Search for the cell housing the specified text and yield its [X, Y] center coordinate. 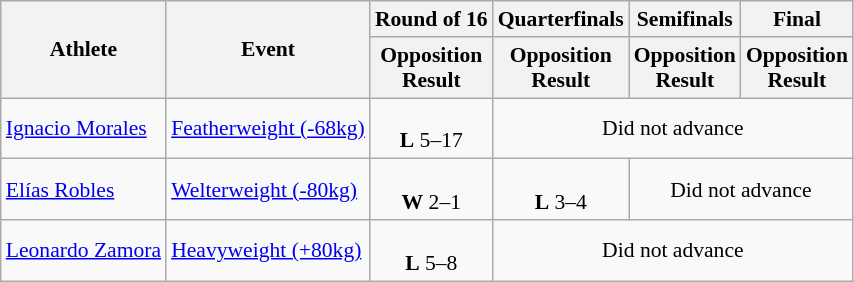
L 5–17 [432, 128]
Ignacio Morales [84, 128]
Welterweight (-80kg) [268, 190]
W 2–1 [432, 190]
Elías Robles [84, 190]
Quarterfinals [561, 19]
Final [797, 19]
Heavyweight (+80kg) [268, 250]
Semifinals [685, 19]
Leonardo Zamora [84, 250]
Round of 16 [432, 19]
L 5–8 [432, 250]
Featherweight (-68kg) [268, 128]
Athlete [84, 50]
Event [268, 50]
L 3–4 [561, 190]
